Return the (X, Y) coordinate for the center point of the cell that contains the specified text.  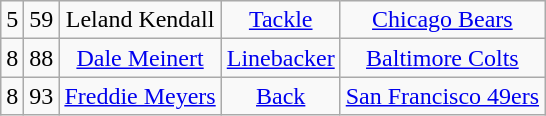
Dale Meinert (140, 58)
Tackle (280, 20)
93 (42, 96)
Leland Kendall (140, 20)
5 (12, 20)
Linebacker (280, 58)
Baltimore Colts (442, 58)
San Francisco 49ers (442, 96)
Back (280, 96)
88 (42, 58)
Chicago Bears (442, 20)
Freddie Meyers (140, 96)
59 (42, 20)
